Provide the [x, y] coordinate of the cell's center where the given text is located.  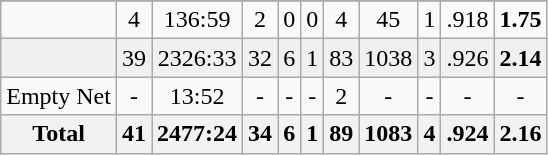
136:59 [198, 20]
1083 [388, 134]
2.16 [520, 134]
2477:24 [198, 134]
39 [134, 58]
32 [260, 58]
Empty Net [59, 96]
34 [260, 134]
.924 [468, 134]
2.14 [520, 58]
83 [342, 58]
13:52 [198, 96]
45 [388, 20]
2326:33 [198, 58]
89 [342, 134]
3 [430, 58]
.926 [468, 58]
.918 [468, 20]
1.75 [520, 20]
41 [134, 134]
Total [59, 134]
1038 [388, 58]
